Search for the cell housing the specified text and yield its (x, y) center coordinate. 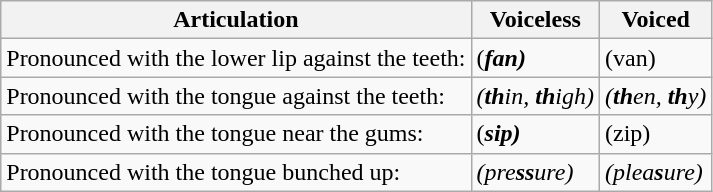
Articulation (236, 20)
Voiceless (535, 20)
Pronounced with the tongue against the teeth: (236, 96)
(zip) (655, 134)
(van) (655, 58)
(pleasure) (655, 172)
Voiced (655, 20)
Pronounced with the tongue bunched up: (236, 172)
(fan) (535, 58)
(thin, thigh) (535, 96)
(pressure) (535, 172)
Pronounced with the tongue near the gums: (236, 134)
(then, thy) (655, 96)
Pronounced with the lower lip against the teeth: (236, 58)
(sip) (535, 134)
